Extract the [X, Y] coordinate from the center of the cell holding the provided text.  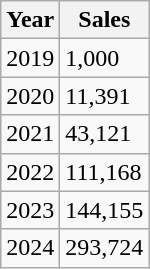
1,000 [104, 58]
144,155 [104, 210]
Sales [104, 20]
Year [30, 20]
2020 [30, 96]
2021 [30, 134]
43,121 [104, 134]
2022 [30, 172]
11,391 [104, 96]
2024 [30, 248]
293,724 [104, 248]
2023 [30, 210]
111,168 [104, 172]
2019 [30, 58]
